For the text-containing cell, return its midpoint in (x, y) coordinate format. 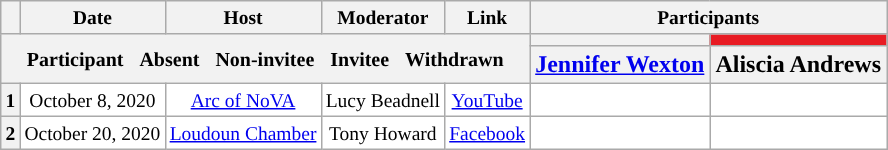
Date (92, 18)
Moderator (383, 18)
Loudoun Chamber (243, 132)
Tony Howard (383, 132)
YouTube (488, 100)
Lucy Beadnell (383, 100)
Facebook (488, 132)
Jennifer Wexton (620, 64)
Aliscia Andrews (798, 64)
Arc of NoVA (243, 100)
October 20, 2020 (92, 132)
Participants (708, 18)
Participant Absent Non-invitee Invitee Withdrawn (266, 58)
October 8, 2020 (92, 100)
2 (10, 132)
1 (10, 100)
Host (243, 18)
Link (488, 18)
